Capture the cell that displays the provided text and extract its (X, Y) central coordinate. 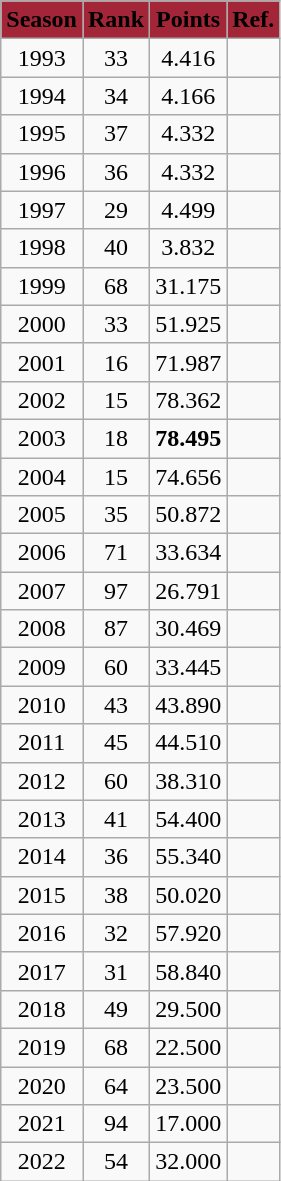
71.987 (188, 362)
37 (116, 134)
94 (116, 1124)
2007 (42, 591)
Points (188, 20)
31.175 (188, 286)
55.340 (188, 857)
2014 (42, 857)
2006 (42, 553)
33.445 (188, 667)
16 (116, 362)
31 (116, 971)
2005 (42, 515)
41 (116, 819)
2008 (42, 629)
2001 (42, 362)
23.500 (188, 1085)
2012 (42, 781)
22.500 (188, 1047)
1993 (42, 58)
26.791 (188, 591)
32.000 (188, 1162)
2015 (42, 895)
40 (116, 248)
78.362 (188, 400)
2013 (42, 819)
32 (116, 933)
2000 (42, 324)
2021 (42, 1124)
1996 (42, 172)
54.400 (188, 819)
57.920 (188, 933)
2022 (42, 1162)
2017 (42, 971)
1998 (42, 248)
Season (42, 20)
50.020 (188, 895)
4.166 (188, 96)
50.872 (188, 515)
58.840 (188, 971)
45 (116, 743)
2019 (42, 1047)
4.499 (188, 210)
2016 (42, 933)
54 (116, 1162)
30.469 (188, 629)
2020 (42, 1085)
74.656 (188, 477)
87 (116, 629)
43.890 (188, 705)
2011 (42, 743)
71 (116, 553)
97 (116, 591)
33.634 (188, 553)
1997 (42, 210)
2004 (42, 477)
2010 (42, 705)
2018 (42, 1009)
78.495 (188, 438)
Ref. (254, 20)
64 (116, 1085)
Rank (116, 20)
4.416 (188, 58)
29.500 (188, 1009)
3.832 (188, 248)
38 (116, 895)
1994 (42, 96)
1999 (42, 286)
49 (116, 1009)
43 (116, 705)
29 (116, 210)
35 (116, 515)
44.510 (188, 743)
38.310 (188, 781)
2002 (42, 400)
17.000 (188, 1124)
18 (116, 438)
1995 (42, 134)
2003 (42, 438)
2009 (42, 667)
51.925 (188, 324)
34 (116, 96)
